Capture the cell that displays the provided text and extract its [X, Y] central coordinate. 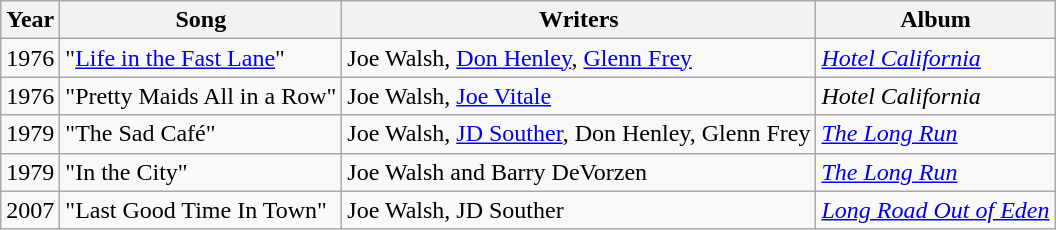
"The Sad Café" [201, 134]
Song [201, 20]
Joe Walsh, Don Henley, Glenn Frey [579, 58]
Joe Walsh and Barry DeVorzen [579, 172]
"In the City" [201, 172]
2007 [30, 210]
Long Road Out of Eden [936, 210]
Joe Walsh, Joe Vitale [579, 96]
"Life in the Fast Lane" [201, 58]
Album [936, 20]
Joe Walsh, JD Souther, Don Henley, Glenn Frey [579, 134]
Joe Walsh, JD Souther [579, 210]
Year [30, 20]
Writers [579, 20]
"Pretty Maids All in a Row" [201, 96]
"Last Good Time In Town" [201, 210]
